Identify which cell holds the provided text, then report its (X, Y) central coordinate. 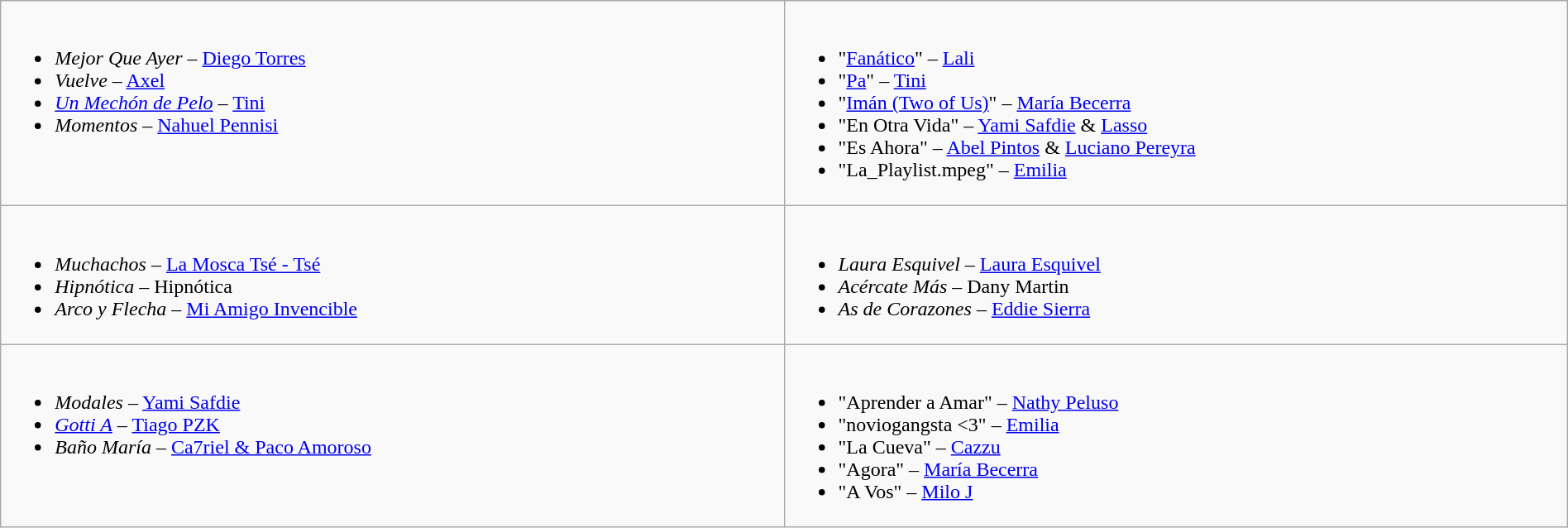
Laura Esquivel – Laura EsquivelAcércate Más – Dany MartinAs de Corazones – Eddie Sierra (1176, 275)
Muchachos – La Mosca Tsé - TséHipnótica – HipnóticaArco y Flecha – Mi Amigo Invencible (392, 275)
"Aprender a Amar" – Nathy Peluso"noviogangsta <3" – Emilia"La Cueva" – Cazzu"Agora" – María Becerra"A Vos" – Milo J (1176, 435)
Modales – Yami SafdieGotti A – Tiago PZKBaño María – Ca7riel & Paco Amoroso (392, 435)
Mejor Que Ayer – Diego TorresVuelve – AxelUn Mechón de Pelo – TiniMomentos – Nahuel Pennisi (392, 103)
